Locate the cell with the specified text and output its [X, Y] center coordinate. 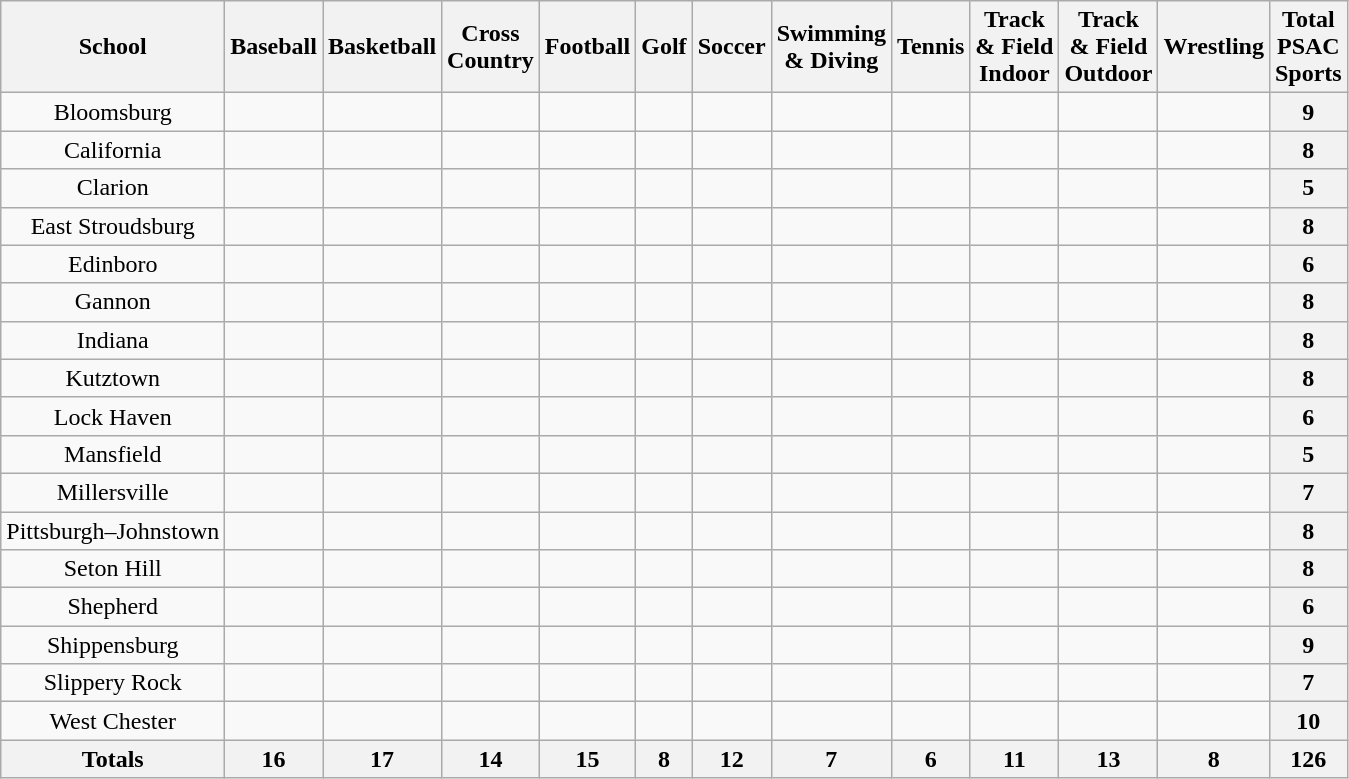
Seton Hill [113, 569]
Lock Haven [113, 416]
13 [1108, 759]
11 [1014, 759]
Golf [664, 47]
Clarion [113, 188]
Indiana [113, 340]
Track& FieldIndoor [1014, 47]
Bloomsburg [113, 112]
Soccer [732, 47]
Gannon [113, 302]
Football [587, 47]
Tennis [931, 47]
Swimming& Diving [831, 47]
West Chester [113, 721]
16 [274, 759]
Totals [113, 759]
126 [1308, 759]
Edinboro [113, 264]
Shippensburg [113, 645]
Wrestling [1214, 47]
Track& FieldOutdoor [1108, 47]
California [113, 150]
East Stroudsburg [113, 226]
15 [587, 759]
Mansfield [113, 454]
CrossCountry [491, 47]
School [113, 47]
Slippery Rock [113, 683]
10 [1308, 721]
Baseball [274, 47]
Millersville [113, 492]
Kutztown [113, 378]
12 [732, 759]
17 [382, 759]
14 [491, 759]
Basketball [382, 47]
Pittsburgh–Johnstown [113, 531]
Shepherd [113, 607]
TotalPSACSports [1308, 47]
